Search for the cell housing the specified text and yield its [x, y] center coordinate. 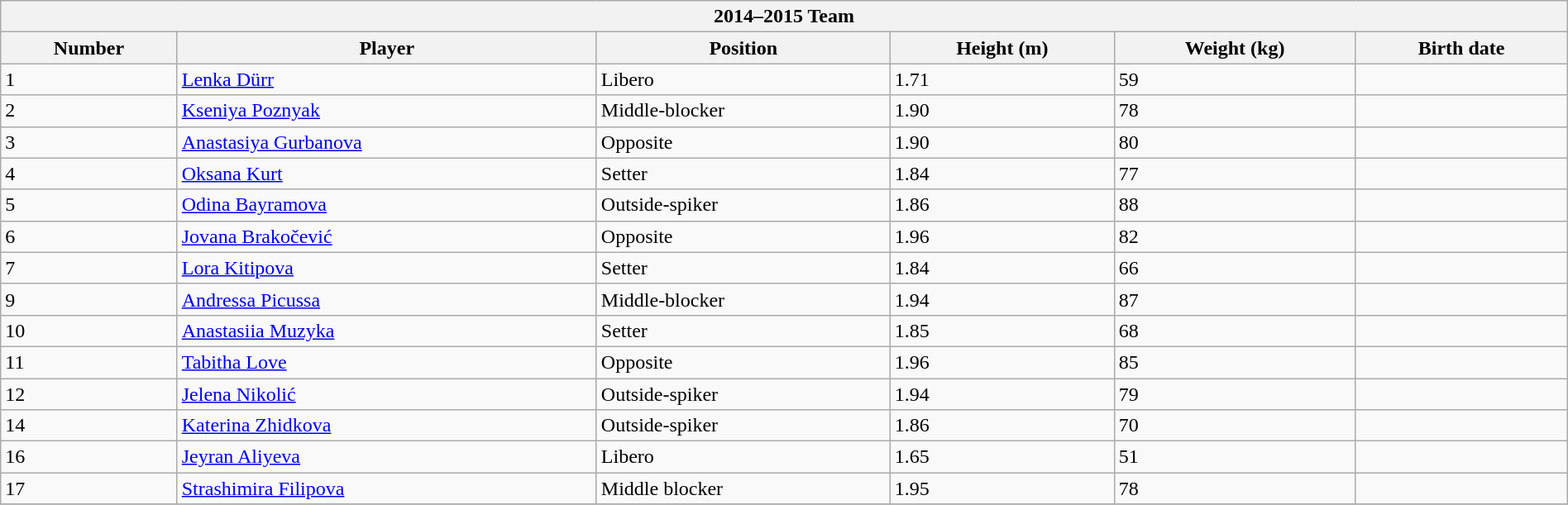
14 [89, 426]
66 [1235, 268]
Weight (kg) [1235, 48]
9 [89, 299]
88 [1235, 205]
1.95 [1002, 488]
Oksana Kurt [387, 174]
Kseniya Poznyak [387, 111]
Andressa Picussa [387, 299]
Birth date [1461, 48]
Anastasiya Gurbanova [387, 142]
Tabitha Love [387, 362]
85 [1235, 362]
10 [89, 331]
Jeyran Aliyeva [387, 457]
11 [89, 362]
12 [89, 394]
Strashimira Filipova [387, 488]
Lenka Dürr [387, 79]
80 [1235, 142]
3 [89, 142]
Number [89, 48]
5 [89, 205]
Odina Bayramova [387, 205]
Anastasiia Muzyka [387, 331]
Position [743, 48]
1.65 [1002, 457]
Katerina Zhidkova [387, 426]
Height (m) [1002, 48]
6 [89, 236]
Lora Kitipova [387, 268]
2 [89, 111]
2014–2015 Team [784, 17]
51 [1235, 457]
79 [1235, 394]
16 [89, 457]
4 [89, 174]
1.85 [1002, 331]
82 [1235, 236]
17 [89, 488]
77 [1235, 174]
Jelena Nikolić [387, 394]
7 [89, 268]
70 [1235, 426]
1.71 [1002, 79]
Player [387, 48]
Middle blocker [743, 488]
Jovana Brakočević [387, 236]
87 [1235, 299]
59 [1235, 79]
68 [1235, 331]
1 [89, 79]
